Scan for the cell matching the given text and deliver its [x, y] coordinate at center. 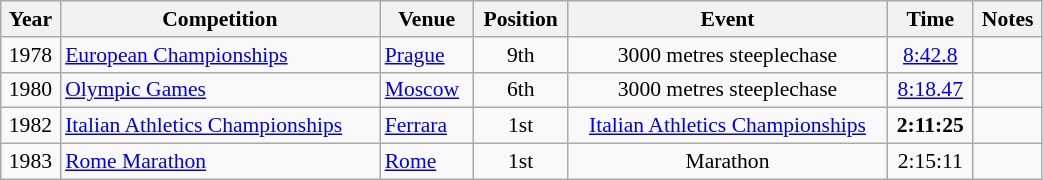
Rome [427, 162]
Notes [1008, 19]
2:15:11 [930, 162]
8:18.47 [930, 90]
1982 [30, 126]
Moscow [427, 90]
9th [521, 55]
Olympic Games [220, 90]
Venue [427, 19]
Position [521, 19]
Rome Marathon [220, 162]
1980 [30, 90]
Year [30, 19]
European Championships [220, 55]
1983 [30, 162]
Marathon [728, 162]
2:11:25 [930, 126]
Competition [220, 19]
Event [728, 19]
6th [521, 90]
Time [930, 19]
Ferrara [427, 126]
Prague [427, 55]
8:42.8 [930, 55]
1978 [30, 55]
